Detect which cell encompasses the target text, then output its (x, y) center coordinate. 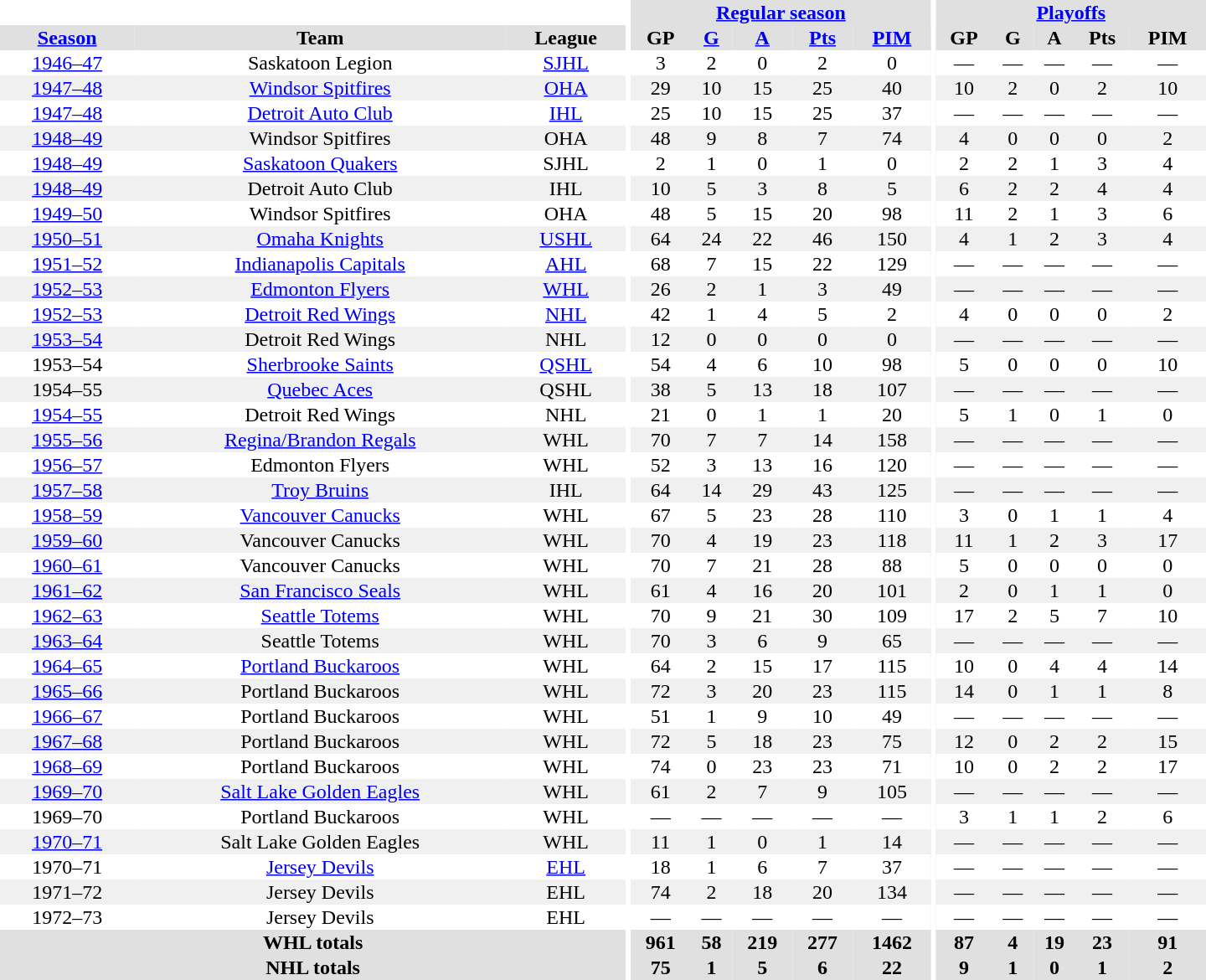
129 (892, 264)
105 (892, 792)
1946–47 (67, 63)
26 (661, 289)
1958–59 (67, 515)
Sherbrooke Saints (320, 364)
1971–72 (67, 892)
Regina/Brandon Regals (320, 440)
961 (661, 942)
1951–52 (67, 264)
24 (712, 239)
30 (822, 616)
43 (822, 490)
150 (892, 239)
1965–66 (67, 691)
Quebec Aces (320, 389)
277 (822, 942)
91 (1167, 942)
125 (892, 490)
1957–58 (67, 490)
1959–60 (67, 540)
158 (892, 440)
101 (892, 591)
1967–68 (67, 741)
Indianapolis Capitals (320, 264)
88 (892, 565)
League (566, 38)
1962–63 (67, 616)
71 (892, 766)
42 (661, 314)
40 (892, 88)
WHL totals (313, 942)
1462 (892, 942)
52 (661, 465)
USHL (566, 239)
46 (822, 239)
68 (661, 264)
1972–73 (67, 917)
NHL totals (313, 967)
1955–56 (67, 440)
1960–61 (67, 565)
1950–51 (67, 239)
Omaha Knights (320, 239)
54 (661, 364)
134 (892, 892)
Regular season (781, 13)
Playoffs (1070, 13)
1963–64 (67, 641)
Saskatoon Quakers (320, 163)
Saskatoon Legion (320, 63)
Troy Bruins (320, 490)
1949–50 (67, 214)
118 (892, 540)
107 (892, 389)
1956–57 (67, 465)
58 (712, 942)
Season (67, 38)
1966–67 (67, 716)
1964–65 (67, 666)
38 (661, 389)
87 (963, 942)
120 (892, 465)
65 (892, 641)
219 (762, 942)
67 (661, 515)
San Francisco Seals (320, 591)
AHL (566, 264)
110 (892, 515)
109 (892, 616)
1968–69 (67, 766)
51 (661, 716)
Team (320, 38)
1961–62 (67, 591)
